Determine the [x, y] coordinate at the center of the cell enclosing the given text.  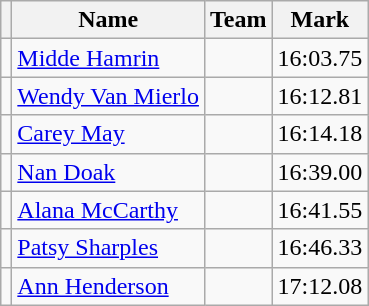
Carey May [108, 134]
17:12.08 [320, 286]
Ann Henderson [108, 286]
16:12.81 [320, 96]
Wendy Van Mierlo [108, 96]
Midde Hamrin [108, 58]
Alana McCarthy [108, 210]
Team [238, 20]
Patsy Sharples [108, 248]
Name [108, 20]
16:46.33 [320, 248]
16:14.18 [320, 134]
16:39.00 [320, 172]
16:41.55 [320, 210]
Nan Doak [108, 172]
Mark [320, 20]
16:03.75 [320, 58]
